Extract the (x, y) coordinate from the center of the cell holding the provided text.  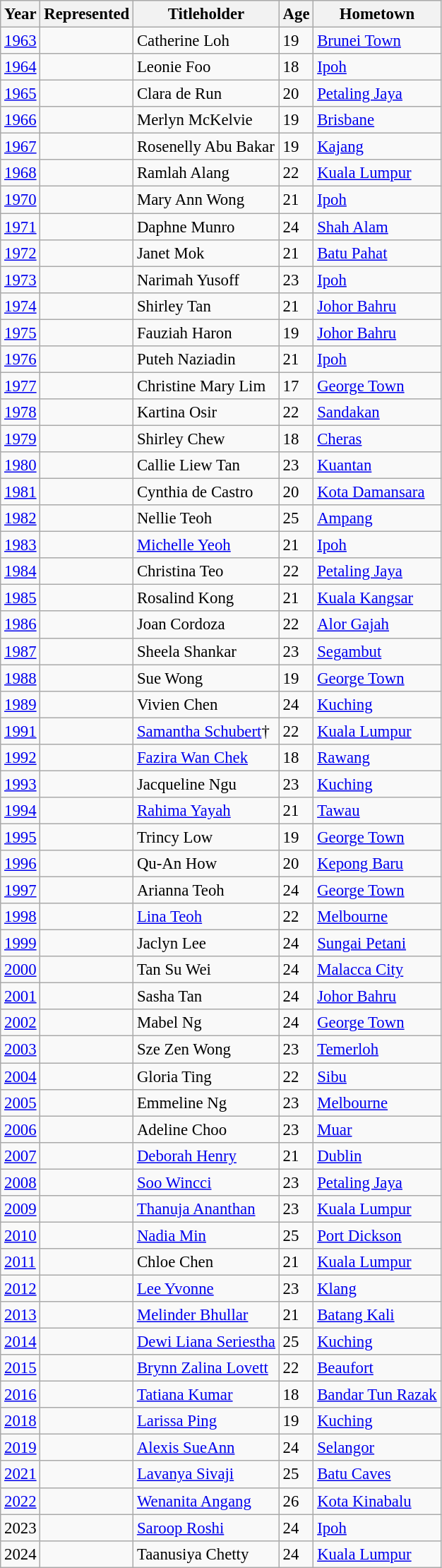
Brisbane (377, 120)
Alor Gajah (377, 625)
Tatiana Kumar (206, 1395)
Rosenelly Abu Bakar (206, 147)
Kartina Osir (206, 412)
1972 (20, 253)
Shah Alam (377, 227)
Michelle Yeoh (206, 545)
Kepong Baru (377, 864)
Ramlah Alang (206, 173)
2002 (20, 1023)
Kajang (377, 147)
Batu Caves (377, 1475)
1983 (20, 545)
Bandar Tun Razak (377, 1395)
1966 (20, 120)
1992 (20, 758)
Lee Yvonne (206, 1288)
2003 (20, 1050)
Cheras (377, 439)
2019 (20, 1448)
Fauziah Haron (206, 333)
Shirley Chew (206, 439)
Wenanita Angang (206, 1501)
Jacqueline Ngu (206, 784)
Soo Wincci (206, 1182)
1994 (20, 811)
Callie Liew Tan (206, 465)
2006 (20, 1129)
1998 (20, 917)
Kuantan (377, 465)
2011 (20, 1262)
2010 (20, 1235)
Clara de Run (206, 94)
2009 (20, 1209)
1999 (20, 944)
Puteh Naziadin (206, 360)
Sungai Petani (377, 944)
Joan Cordoza (206, 625)
1993 (20, 784)
Melinder Bhullar (206, 1315)
Titleholder (206, 14)
Catherine Loh (206, 41)
1978 (20, 412)
Deborah Henry (206, 1156)
Dewi Liana Seriestha (206, 1342)
Qu-An How (206, 864)
Sibu (377, 1076)
Klang (377, 1288)
2000 (20, 970)
26 (297, 1501)
Mabel Ng (206, 1023)
2007 (20, 1156)
1970 (20, 200)
Kuala Kangsar (377, 598)
Tan Su Wei (206, 970)
Brynn Zalina Lovett (206, 1368)
Ampang (377, 518)
1996 (20, 864)
1975 (20, 333)
Daphne Munro (206, 227)
Nadia Min (206, 1235)
Gloria Ting (206, 1076)
Year (20, 14)
Leonie Foo (206, 67)
1973 (20, 280)
Trincy Low (206, 837)
Temerloh (377, 1050)
1997 (20, 891)
2004 (20, 1076)
Segambut (377, 651)
1995 (20, 837)
Age (297, 14)
Rahima Yayah (206, 811)
Sheela Shankar (206, 651)
Sze Zen Wong (206, 1050)
Sandakan (377, 412)
Samantha Schubert† (206, 731)
1976 (20, 360)
Janet Mok (206, 253)
2008 (20, 1182)
Larissa Ping (206, 1421)
Alexis SueAnn (206, 1448)
1980 (20, 465)
1982 (20, 518)
Kota Damansara (377, 492)
Port Dickson (377, 1235)
Mary Ann Wong (206, 200)
2023 (20, 1528)
Lina Teoh (206, 917)
Sue Wong (206, 678)
Brunei Town (377, 41)
1974 (20, 306)
Rawang (377, 758)
Beaufort (377, 1368)
Narimah Yusoff (206, 280)
1988 (20, 678)
1991 (20, 731)
Dublin (377, 1156)
1965 (20, 94)
Chloe Chen (206, 1262)
1985 (20, 598)
2005 (20, 1103)
1984 (20, 571)
Sasha Tan (206, 997)
1971 (20, 227)
Rosalind Kong (206, 598)
1977 (20, 386)
1986 (20, 625)
Fazira Wan Chek (206, 758)
2001 (20, 997)
Shirley Tan (206, 306)
Kota Kinabalu (377, 1501)
Merlyn McKelvie (206, 120)
2016 (20, 1395)
Arianna Teoh (206, 891)
2013 (20, 1315)
2022 (20, 1501)
1979 (20, 439)
1981 (20, 492)
1963 (20, 41)
1987 (20, 651)
Adeline Choo (206, 1129)
Selangor (377, 1448)
1967 (20, 147)
Thanuja Ananthan (206, 1209)
2021 (20, 1475)
Hometown (377, 14)
Jaclyn Lee (206, 944)
Cynthia de Castro (206, 492)
2014 (20, 1342)
Batu Pahat (377, 253)
1964 (20, 67)
Muar (377, 1129)
2024 (20, 1554)
Christina Teo (206, 571)
Tawau (377, 811)
Saroop Roshi (206, 1528)
Lavanya Sivaji (206, 1475)
1968 (20, 173)
Nellie Teoh (206, 518)
Vivien Chen (206, 704)
2018 (20, 1421)
2012 (20, 1288)
Malacca City (377, 970)
Christine Mary Lim (206, 386)
Emmeline Ng (206, 1103)
Represented (87, 14)
Taanusiya Chetty (206, 1554)
2015 (20, 1368)
1989 (20, 704)
Batang Kali (377, 1315)
17 (297, 386)
